Determine the (x, y) coordinate at the center of the cell enclosing the given text.  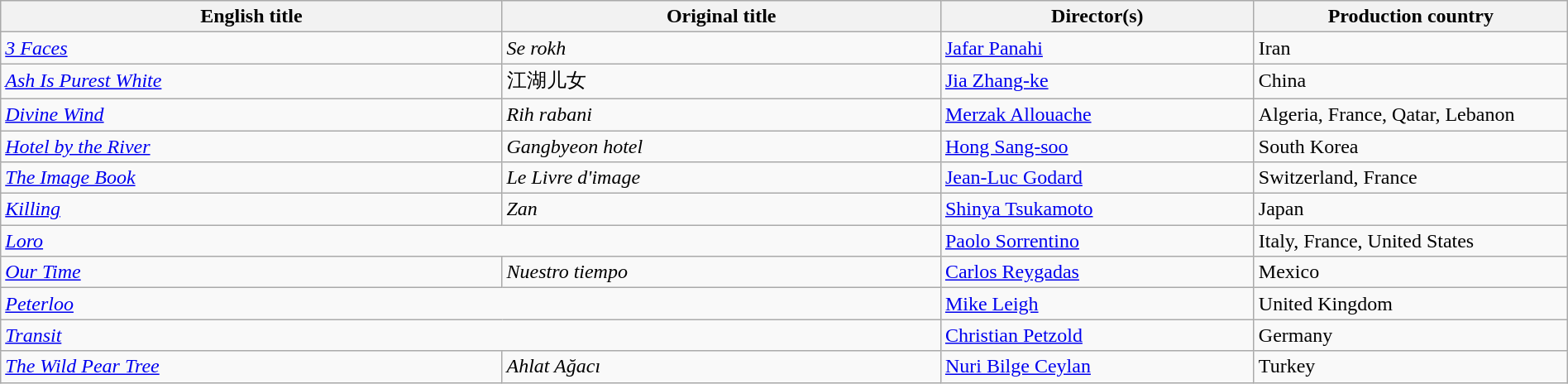
Nuri Bilge Ceylan (1097, 367)
The Wild Pear Tree (251, 367)
Christian Petzold (1097, 335)
Director(s) (1097, 17)
Mexico (1411, 272)
Germany (1411, 335)
Mike Leigh (1097, 304)
Zan (721, 209)
China (1411, 81)
Hotel by the River (251, 146)
Nuestro tiempo (721, 272)
Rih rabani (721, 114)
3 Faces (251, 48)
Jafar Panahi (1097, 48)
江湖儿女 (721, 81)
Iran (1411, 48)
Merzak Allouache (1097, 114)
Ash Is Purest White (251, 81)
Jia Zhang-ke (1097, 81)
Peterloo (471, 304)
United Kingdom (1411, 304)
Production country (1411, 17)
Original title (721, 17)
Killing (251, 209)
Paolo Sorrentino (1097, 241)
Shinya Tsukamoto (1097, 209)
Switzerland, France (1411, 178)
Our Time (251, 272)
Jean-Luc Godard (1097, 178)
Ahlat Ağacı (721, 367)
The Image Book (251, 178)
Algeria, France, Qatar, Lebanon (1411, 114)
Transit (471, 335)
South Korea (1411, 146)
Carlos Reygadas (1097, 272)
English title (251, 17)
Gangbyeon hotel (721, 146)
Turkey (1411, 367)
Le Livre d'image (721, 178)
Japan (1411, 209)
Divine Wind (251, 114)
Italy, France, United States (1411, 241)
Hong Sang-soo (1097, 146)
Loro (471, 241)
Se rokh (721, 48)
